Extract the (X, Y) coordinate from the center of the cell holding the provided text.  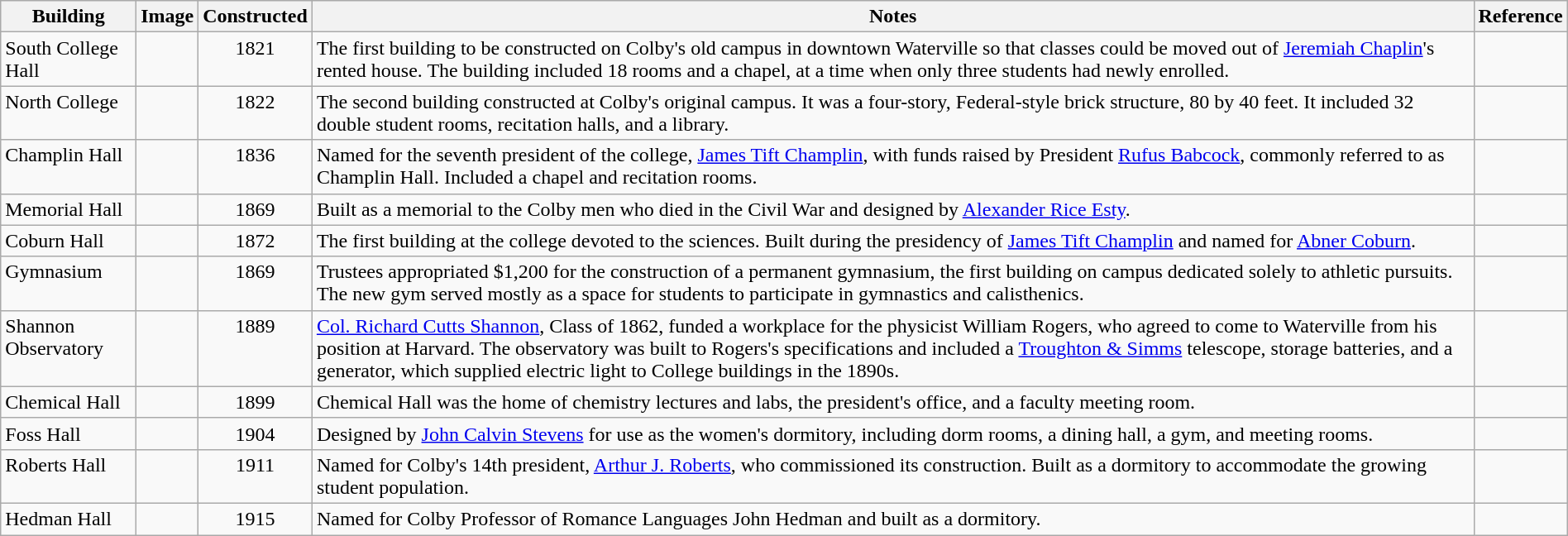
Hedman Hall (69, 519)
Image (167, 17)
Reference (1520, 17)
Memorial Hall (69, 209)
1899 (256, 402)
Shannon Observatory (69, 348)
1822 (256, 112)
Chemical Hall (69, 402)
1821 (256, 60)
Notes (893, 17)
Constructed (256, 17)
Built as a memorial to the Colby men who died in the Civil War and designed by Alexander Rice Esty. (893, 209)
1872 (256, 241)
Roberts Hall (69, 476)
1836 (256, 167)
Chemical Hall was the home of chemistry lectures and labs, the president's office, and a faculty meeting room. (893, 402)
South College Hall (69, 60)
1889 (256, 348)
1904 (256, 433)
Designed by John Calvin Stevens for use as the women's dormitory, including dorm rooms, a dining hall, a gym, and meeting rooms. (893, 433)
North College (69, 112)
1915 (256, 519)
Coburn Hall (69, 241)
Building (69, 17)
1911 (256, 476)
Foss Hall (69, 433)
Champlin Hall (69, 167)
Gymnasium (69, 283)
Named for Colby Professor of Romance Languages John Hedman and built as a dormitory. (893, 519)
The first building at the college devoted to the sciences. Built during the presidency of James Tift Champlin and named for Abner Coburn. (893, 241)
